Return [x, y] of the center of cell containing provided text 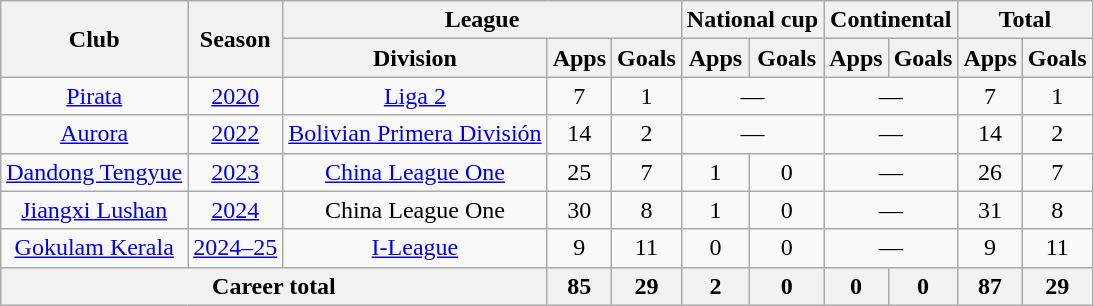
Bolivian Primera División [415, 134]
Pirata [94, 96]
Continental [891, 20]
League [482, 20]
2023 [236, 172]
Club [94, 39]
National cup [752, 20]
2024 [236, 210]
Division [415, 58]
25 [579, 172]
Season [236, 39]
Gokulam Kerala [94, 248]
Liga 2 [415, 96]
85 [579, 286]
Career total [274, 286]
2020 [236, 96]
31 [990, 210]
2024–25 [236, 248]
I-League [415, 248]
Total [1025, 20]
Jiangxi Lushan [94, 210]
30 [579, 210]
Dandong Tengyue [94, 172]
87 [990, 286]
2022 [236, 134]
Aurora [94, 134]
26 [990, 172]
